Identify which cell holds the provided text, then report its [x, y] central coordinate. 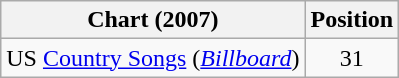
Chart (2007) [153, 20]
US Country Songs (Billboard) [153, 58]
31 [352, 58]
Position [352, 20]
